Capture the cell that displays the provided text and extract its (X, Y) central coordinate. 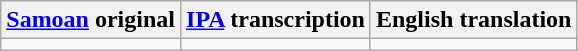
IPA transcription (276, 20)
Samoan original (91, 20)
English translation (473, 20)
